For the text-containing cell, return its midpoint in [x, y] coordinate format. 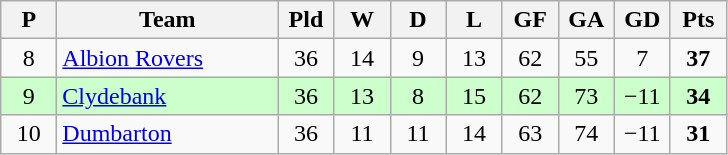
10 [29, 134]
GF [530, 20]
34 [698, 96]
15 [474, 96]
GD [642, 20]
55 [586, 58]
GA [586, 20]
63 [530, 134]
Albion Rovers [168, 58]
Pld [306, 20]
31 [698, 134]
L [474, 20]
D [418, 20]
Team [168, 20]
W [362, 20]
73 [586, 96]
Pts [698, 20]
Dumbarton [168, 134]
Clydebank [168, 96]
37 [698, 58]
P [29, 20]
7 [642, 58]
74 [586, 134]
